Capture the cell that displays the provided text and extract its (x, y) central coordinate. 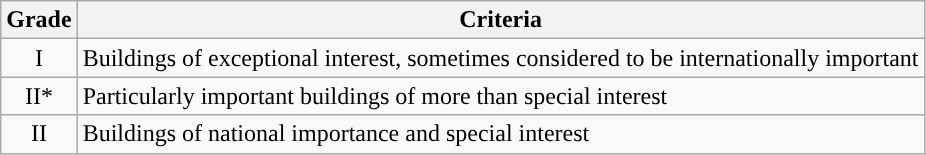
Buildings of exceptional interest, sometimes considered to be internationally important (500, 58)
Particularly important buildings of more than special interest (500, 96)
I (39, 58)
Grade (39, 20)
Criteria (500, 20)
Buildings of national importance and special interest (500, 134)
II* (39, 96)
II (39, 134)
